Locate the cell with the specified text and output its [x, y] center coordinate. 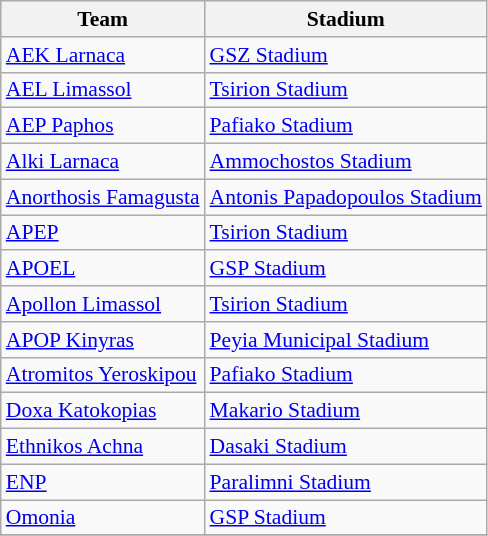
AEL Limassol [103, 90]
Team [103, 19]
AEP Paphos [103, 126]
APOEL [103, 269]
Stadium [346, 19]
APOP Kinyras [103, 340]
Dasaki Stadium [346, 447]
Anorthosis Famagusta [103, 197]
ENP [103, 482]
Apollon Limassol [103, 304]
Antonis Papadopoulos Stadium [346, 197]
Ethnikos Achna [103, 447]
Peyia Municipal Stadium [346, 340]
Omonia [103, 518]
Paralimni Stadium [346, 482]
Doxa Katokopias [103, 411]
Atromitos Yeroskipou [103, 375]
AEK Larnaca [103, 55]
Alki Larnaca [103, 162]
Makario Stadium [346, 411]
GSZ Stadium [346, 55]
Ammochostos Stadium [346, 162]
APEP [103, 233]
